Search for the cell housing the specified text and yield its (x, y) center coordinate. 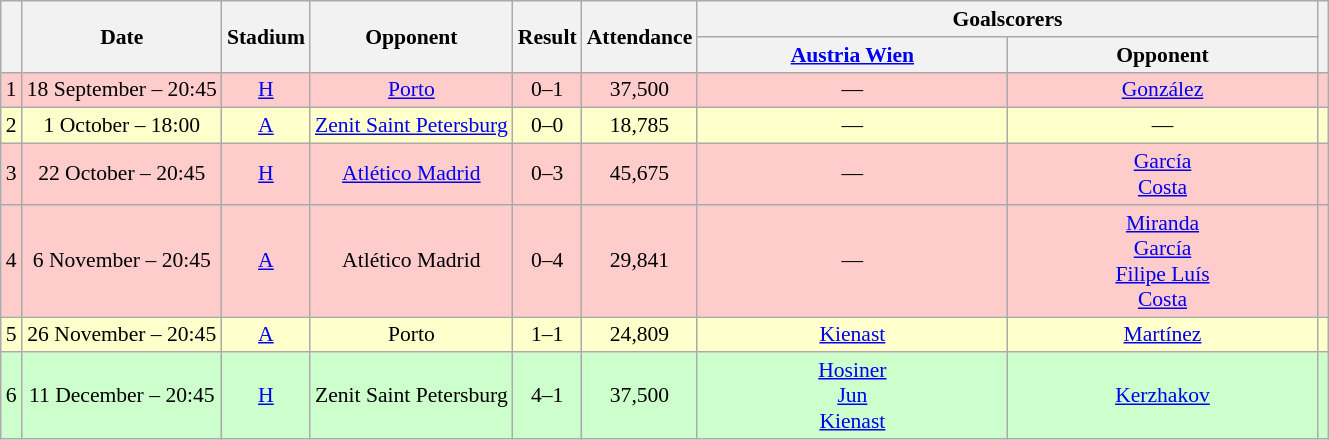
0–1 (548, 90)
0–4 (548, 261)
Result (548, 36)
2 (12, 126)
Kerzhakov (1162, 396)
Miranda García Filipe Luís Costa (1162, 261)
3 (12, 174)
22 October – 20:45 (122, 174)
26 November – 20:45 (122, 335)
18,785 (640, 126)
6 (12, 396)
Austria Wien (852, 55)
González (1162, 90)
Goalscorers (1007, 19)
García Costa (1162, 174)
45,675 (640, 174)
24,809 (640, 335)
5 (12, 335)
4–1 (548, 396)
1–1 (548, 335)
Kienast (852, 335)
18 September – 20:45 (122, 90)
Hosiner Jun Kienast (852, 396)
Date (122, 36)
11 December – 20:45 (122, 396)
Stadium (266, 36)
0–3 (548, 174)
4 (12, 261)
29,841 (640, 261)
6 November – 20:45 (122, 261)
Attendance (640, 36)
Martínez (1162, 335)
1 (12, 90)
1 October – 18:00 (122, 126)
0–0 (548, 126)
